Find where the given text appears and provide that cell's center as [x, y] coordinate. 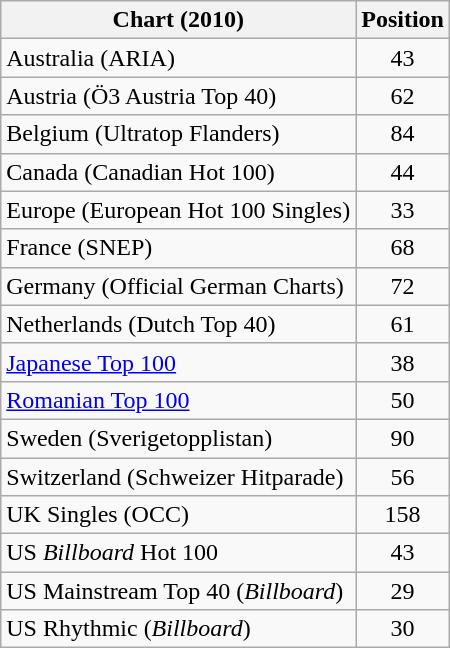
Switzerland (Schweizer Hitparade) [178, 477]
72 [403, 286]
56 [403, 477]
44 [403, 172]
France (SNEP) [178, 248]
Sweden (Sverigetopplistan) [178, 438]
Canada (Canadian Hot 100) [178, 172]
Germany (Official German Charts) [178, 286]
33 [403, 210]
62 [403, 96]
30 [403, 629]
Japanese Top 100 [178, 362]
68 [403, 248]
84 [403, 134]
Netherlands (Dutch Top 40) [178, 324]
50 [403, 400]
US Mainstream Top 40 (Billboard) [178, 591]
Australia (ARIA) [178, 58]
US Billboard Hot 100 [178, 553]
UK Singles (OCC) [178, 515]
Chart (2010) [178, 20]
Europe (European Hot 100 Singles) [178, 210]
90 [403, 438]
38 [403, 362]
61 [403, 324]
158 [403, 515]
Austria (Ö3 Austria Top 40) [178, 96]
Position [403, 20]
29 [403, 591]
US Rhythmic (Billboard) [178, 629]
Belgium (Ultratop Flanders) [178, 134]
Romanian Top 100 [178, 400]
